Return [x, y] of the center of cell containing provided text 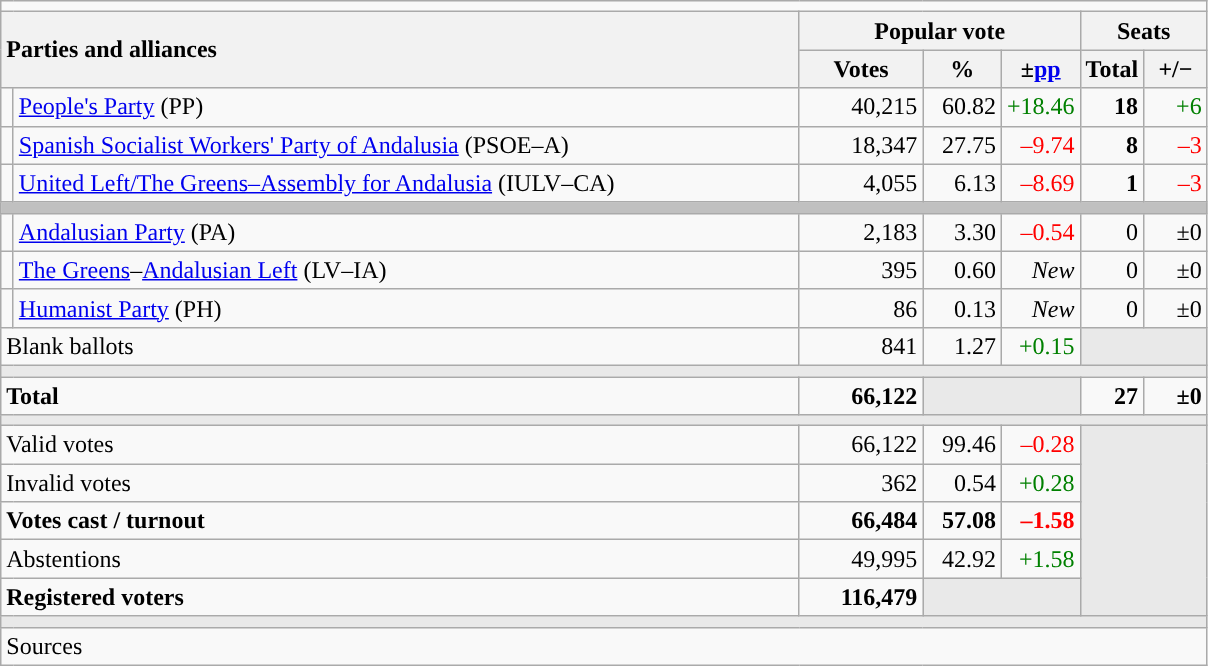
18 [1112, 107]
–8.69 [1040, 183]
18,347 [861, 145]
+1.58 [1040, 559]
+18.46 [1040, 107]
Humanist Party (PH) [406, 308]
1 [1112, 183]
–0.54 [1040, 232]
3.30 [962, 232]
6.13 [962, 183]
4,055 [861, 183]
Seats [1144, 31]
40,215 [861, 107]
Valid votes [400, 445]
60.82 [962, 107]
Blank ballots [400, 346]
Votes [861, 69]
Registered voters [400, 597]
99.46 [962, 445]
8 [1112, 145]
27.75 [962, 145]
1.27 [962, 346]
49,995 [861, 559]
Votes cast / turnout [400, 521]
–0.28 [1040, 445]
The Greens–Andalusian Left (LV–IA) [406, 270]
Andalusian Party (PA) [406, 232]
27 [1112, 395]
% [962, 69]
86 [861, 308]
+0.15 [1040, 346]
Sources [604, 646]
841 [861, 346]
0.60 [962, 270]
Spanish Socialist Workers' Party of Andalusia (PSOE–A) [406, 145]
66,484 [861, 521]
Parties and alliances [400, 50]
57.08 [962, 521]
+6 [1176, 107]
0.54 [962, 483]
395 [861, 270]
42.92 [962, 559]
Abstentions [400, 559]
±pp [1040, 69]
116,479 [861, 597]
+/− [1176, 69]
+0.28 [1040, 483]
Invalid votes [400, 483]
United Left/The Greens–Assembly for Andalusia (IULV–CA) [406, 183]
2,183 [861, 232]
0.13 [962, 308]
–9.74 [1040, 145]
362 [861, 483]
Popular vote [940, 31]
People's Party (PP) [406, 107]
–1.58 [1040, 521]
